For the text-containing cell, return its midpoint in [x, y] coordinate format. 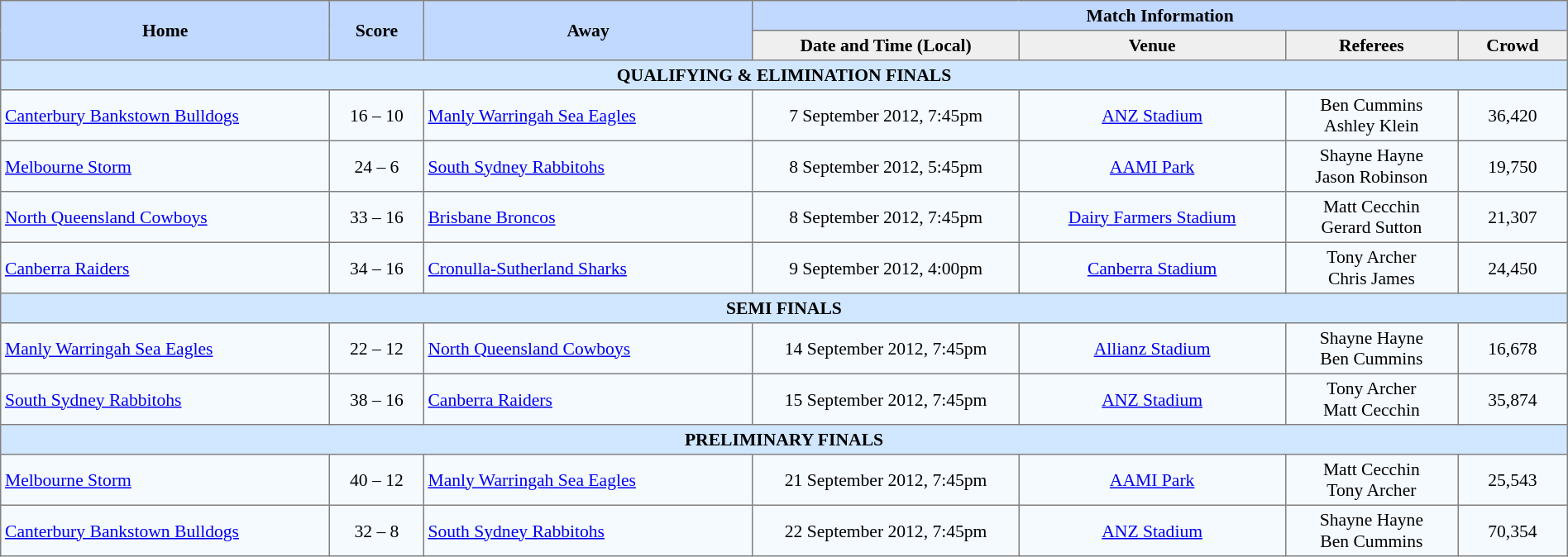
Ben CumminsAshley Klein [1371, 116]
Tony ArcherChris James [1371, 268]
Allianz Stadium [1152, 349]
Canberra Stadium [1152, 268]
SEMI FINALS [784, 308]
38 – 16 [377, 399]
15 September 2012, 7:45pm [886, 399]
Crowd [1513, 45]
22 September 2012, 7:45pm [886, 531]
25,543 [1513, 480]
34 – 16 [377, 268]
8 September 2012, 5:45pm [886, 166]
Cronulla-Sutherland Sharks [588, 268]
35,874 [1513, 399]
16 – 10 [377, 116]
8 September 2012, 7:45pm [886, 217]
21,307 [1513, 217]
32 – 8 [377, 531]
19,750 [1513, 166]
Match Information [1159, 16]
16,678 [1513, 349]
Shayne HayneJason Robinson [1371, 166]
Dairy Farmers Stadium [1152, 217]
Tony ArcherMatt Cecchin [1371, 399]
Away [588, 31]
Matt CecchinGerard Sutton [1371, 217]
36,420 [1513, 116]
PRELIMINARY FINALS [784, 440]
Score [377, 31]
Date and Time (Local) [886, 45]
Venue [1152, 45]
Matt CecchinTony Archer [1371, 480]
21 September 2012, 7:45pm [886, 480]
24,450 [1513, 268]
70,354 [1513, 531]
Referees [1371, 45]
24 – 6 [377, 166]
33 – 16 [377, 217]
22 – 12 [377, 349]
14 September 2012, 7:45pm [886, 349]
7 September 2012, 7:45pm [886, 116]
Brisbane Broncos [588, 217]
Home [165, 31]
9 September 2012, 4:00pm [886, 268]
QUALIFYING & ELIMINATION FINALS [784, 75]
40 – 12 [377, 480]
